For the text-containing cell, return its midpoint in (x, y) coordinate format. 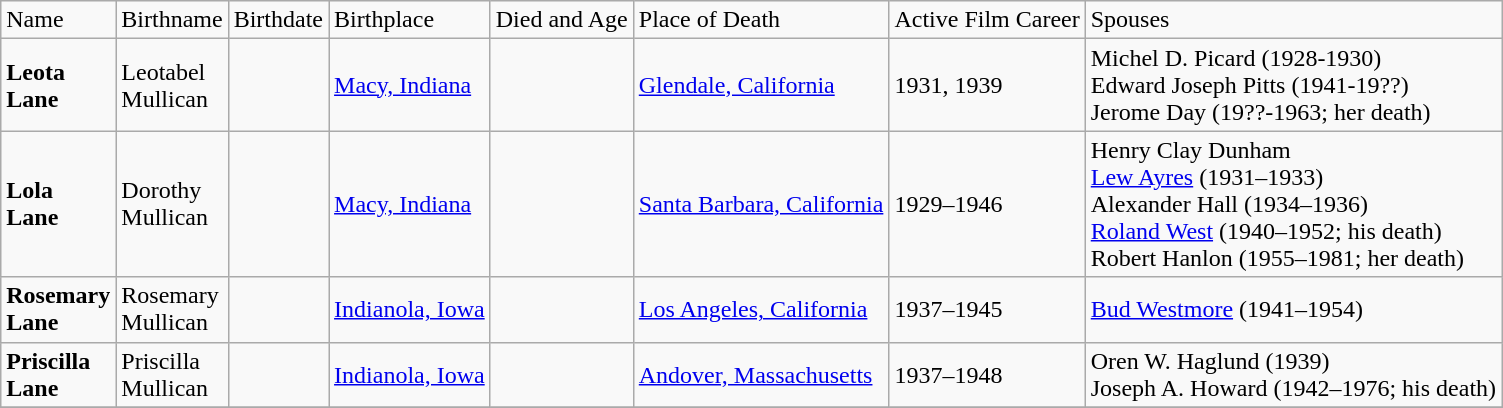
Name (58, 20)
1929–1946 (987, 204)
Los Angeles, California (761, 310)
Active Film Career (987, 20)
LeotabelMullican (172, 85)
Henry Clay DunhamLew Ayres (1931–1933)Alexander Hall (1934–1936)Roland West (1940–1952; his death)Robert Hanlon (1955–1981; her death) (1293, 204)
Michel D. Picard (1928-1930)Edward Joseph Pitts (1941-19??)Jerome Day (19??-1963; her death) (1293, 85)
Oren W. Haglund (1939)Joseph A. Howard (1942–1976; his death) (1293, 374)
Bud Westmore (1941–1954) (1293, 310)
RosemaryLane (58, 310)
Birthplace (410, 20)
1937–1948 (987, 374)
RosemaryMullican (172, 310)
1931, 1939 (987, 85)
Place of Death (761, 20)
Died and Age (562, 20)
DorothyMullican (172, 204)
PriscillaMullican (172, 374)
Spouses (1293, 20)
LolaLane (58, 204)
Birthname (172, 20)
LeotaLane (58, 85)
Birthdate (278, 20)
Glendale, California (761, 85)
PriscillaLane (58, 374)
1937–1945 (987, 310)
Santa Barbara, California (761, 204)
Andover, Massachusetts (761, 374)
